Determine the (x, y) coordinate at the center of the cell enclosing the given text.  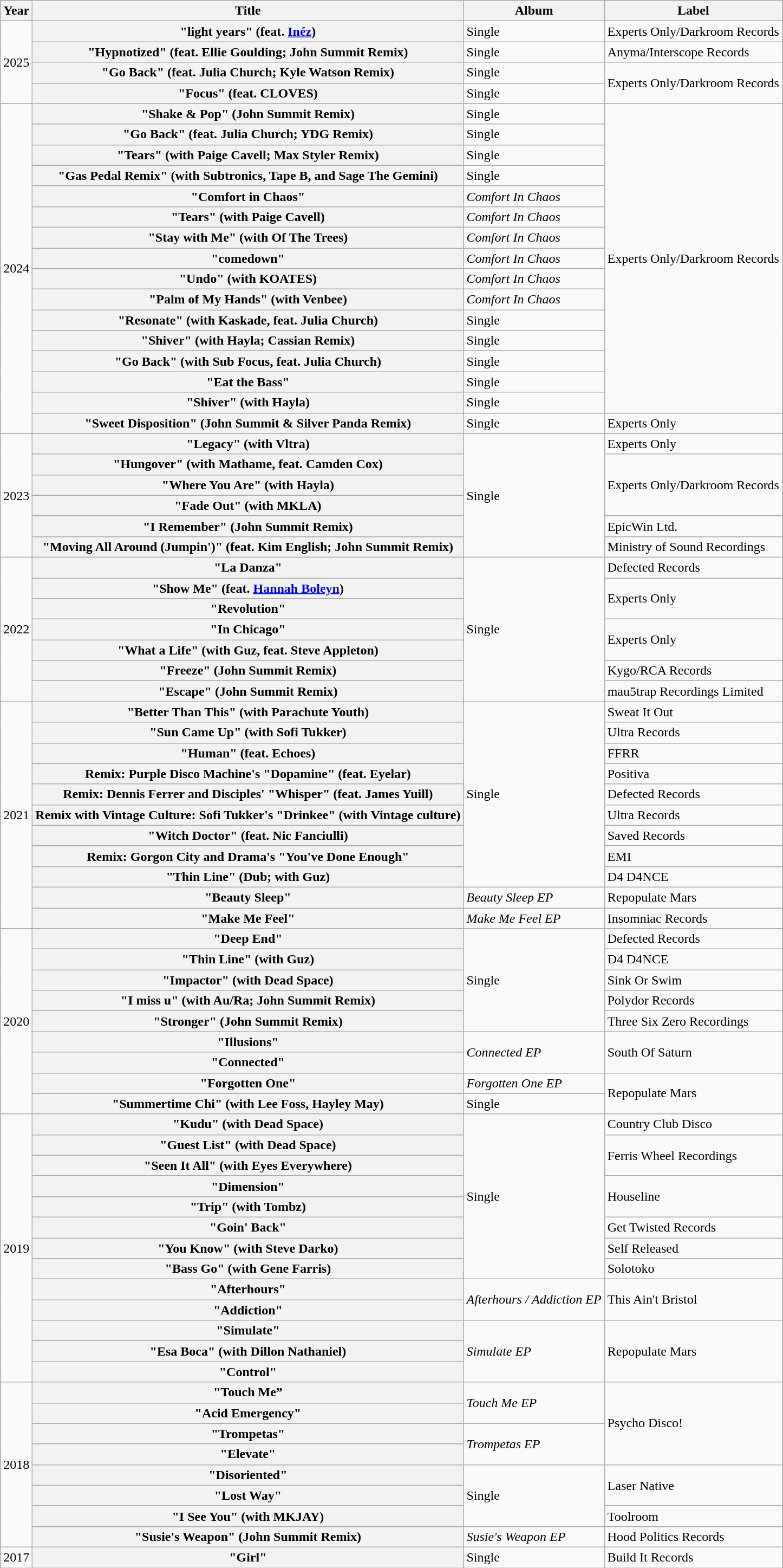
"Show Me" (feat. Hannah Boleyn) (248, 588)
"Dimension" (248, 1186)
Forgotten One EP (534, 1083)
Get Twisted Records (693, 1227)
Trompetas EP (534, 1444)
2024 (16, 269)
"Escape" (John Summit Remix) (248, 691)
South Of Saturn (693, 1052)
Title (248, 11)
"Seen It All" (with Eyes Everywhere) (248, 1165)
"Summertime Chi" (with Lee Foss, Hayley May) (248, 1104)
"Lost Way" (248, 1495)
"Trompetas" (248, 1434)
mau5trap Recordings Limited (693, 691)
"La Danza" (248, 567)
EMI (693, 856)
2017 (16, 1557)
"Go Back" (feat. Julia Church; Kyle Watson Remix) (248, 73)
Insomniac Records (693, 918)
"Afterhours" (248, 1290)
"Comfort in Chaos" (248, 196)
Susie's Weapon EP (534, 1537)
Touch Me EP (534, 1403)
"comedown" (248, 258)
Beauty Sleep EP (534, 897)
"Better Than This" (with Parachute Youth) (248, 712)
"Go Back" (feat. Julia Church; YDG Remix) (248, 134)
"Susie's Weapon" (John Summit Remix) (248, 1537)
"I See You" (with MKJAY) (248, 1516)
"Focus" (feat. CLOVES) (248, 93)
2019 (16, 1248)
Laser Native (693, 1485)
"Stay with Me" (with Of The Trees) (248, 237)
"Disoriented" (248, 1475)
"Goin' Back" (248, 1227)
"Control" (248, 1372)
"Hypnotized" (feat. Ellie Goulding; John Summit Remix) (248, 52)
"Tears" (with Paige Cavell) (248, 217)
"Connected" (248, 1062)
"Make Me Feel" (248, 918)
Afterhours / Addiction EP (534, 1300)
"Palm of My Hands" (with Venbee) (248, 300)
"Hungover" (with Mathame, feat. Camden Cox) (248, 464)
2022 (16, 629)
"Addiction" (248, 1310)
"Go Back" (with Sub Focus, feat. Julia Church) (248, 361)
FFRR (693, 753)
"Fade Out" (with MKLA) (248, 506)
"Shiver" (with Hayla; Cassian Remix) (248, 341)
"Stronger" (John Summit Remix) (248, 1021)
Ferris Wheel Recordings (693, 1155)
"Esa Boca" (with Dillon Nathaniel) (248, 1351)
"Sweet Disposition" (John Summit & Silver Panda Remix) (248, 423)
2018 (16, 1465)
Simulate EP (534, 1351)
"light years" (feat. Inéz) (248, 31)
"You Know" (with Steve Darko) (248, 1248)
Saved Records (693, 835)
Remix with Vintage Culture: Sofi Tukker's "Drinkee" (with Vintage culture) (248, 815)
"Impactor" (with Dead Space) (248, 980)
Build It Records (693, 1557)
"Thin Line" (with Guz) (248, 960)
"Bass Go" (with Gene Farris) (248, 1269)
"Forgotten One" (248, 1083)
Label (693, 11)
Remix: Gorgon City and Drama's "You've Done Enough" (248, 856)
Polydor Records (693, 1001)
Anyma/Interscope Records (693, 52)
"Legacy" (with Vltra) (248, 444)
Solotoko (693, 1269)
Make Me Feel EP (534, 918)
"Witch Doctor" (feat. Nic Fanciulli) (248, 835)
Remix: Purple Disco Machine's "Dopamine" (feat. Eyelar) (248, 774)
Ministry of Sound Recordings (693, 547)
"Beauty Sleep" (248, 897)
"Shiver" (with Hayla) (248, 403)
"Freeze" (John Summit Remix) (248, 671)
"I miss u" (with Au/Ra; John Summit Remix) (248, 1001)
Toolroom (693, 1516)
2025 (16, 62)
"Human" (feat. Echoes) (248, 753)
This Ain't Bristol (693, 1300)
"Kudu" (with Dead Space) (248, 1124)
Positiva (693, 774)
"Trip" (with Tombz) (248, 1207)
"I Remember" (John Summit Remix) (248, 526)
Sink Or Swim (693, 980)
Country Club Disco (693, 1124)
Hood Politics Records (693, 1537)
2021 (16, 815)
Connected EP (534, 1052)
2020 (16, 1022)
"Simulate" (248, 1331)
"Gas Pedal Remix" (with Subtronics, Tape B, and Sage The Gemini) (248, 176)
"Tears" (with Paige Cavell; Max Styler Remix) (248, 155)
"Moving All Around (Jumpin')" (feat. Kim English; John Summit Remix) (248, 547)
Psycho Disco! (693, 1423)
"Eat the Bass" (248, 382)
Sweat It Out (693, 712)
"Girl" (248, 1557)
Houseline (693, 1196)
Three Six Zero Recordings (693, 1021)
Year (16, 11)
Remix: Dennis Ferrer and Disciples' "Whisper" (feat. James Yuill) (248, 794)
EpicWin Ltd. (693, 526)
"Where You Are" (with Hayla) (248, 485)
Kygo/RCA Records (693, 671)
2023 (16, 495)
"In Chicago" (248, 630)
"Undo" (with KOATES) (248, 279)
"Guest List" (with Dead Space) (248, 1145)
"Thin Line" (Dub; with Guz) (248, 877)
"What a Life" (with Guz, feat. Steve Appleton) (248, 650)
"Revolution" (248, 609)
"Shake & Pop" (John Summit Remix) (248, 114)
"Sun Came Up" (with Sofi Tukker) (248, 733)
"Elevate" (248, 1454)
"Deep End" (248, 939)
Self Released (693, 1248)
"Illusions" (248, 1042)
"Resonate" (with Kaskade, feat. Julia Church) (248, 320)
"Touch Me” (248, 1392)
"Acid Emergency" (248, 1413)
Album (534, 11)
